Detect which cell encompasses the target text, then output its [X, Y] center coordinate. 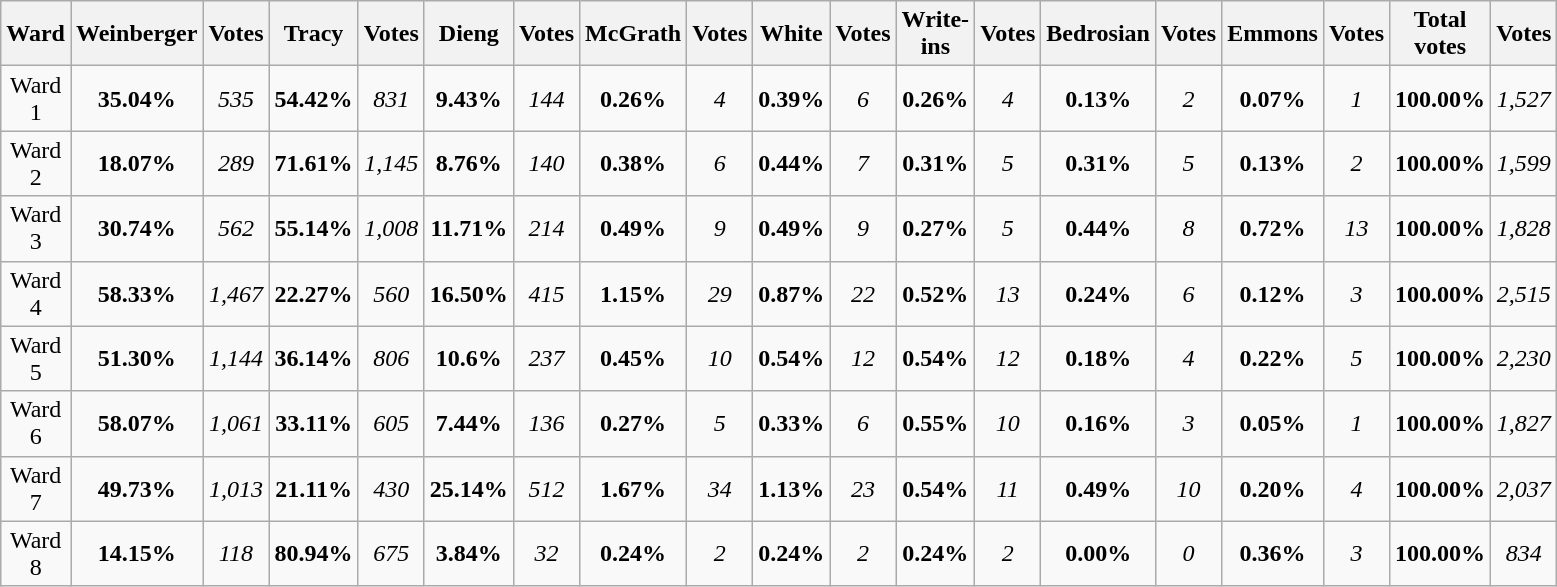
0.12% [1273, 294]
0.55% [936, 424]
Tracy [314, 34]
25.14% [468, 488]
35.04% [136, 98]
1,828 [1524, 228]
535 [236, 98]
Dieng [468, 34]
Bedrosian [1098, 34]
0.07% [1273, 98]
831 [391, 98]
Ward 8 [36, 554]
Total votes [1440, 34]
562 [236, 228]
58.07% [136, 424]
415 [546, 294]
430 [391, 488]
2,230 [1524, 358]
0.52% [936, 294]
605 [391, 424]
0.18% [1098, 358]
8.76% [468, 164]
0.45% [634, 358]
11.71% [468, 228]
Ward [36, 34]
1,144 [236, 358]
32 [546, 554]
51.30% [136, 358]
1,467 [236, 294]
58.33% [136, 294]
1,013 [236, 488]
22 [863, 294]
0.22% [1273, 358]
Write-ins [936, 34]
71.61% [314, 164]
0.39% [792, 98]
2,515 [1524, 294]
55.14% [314, 228]
1,008 [391, 228]
0.16% [1098, 424]
140 [546, 164]
Ward 7 [36, 488]
23 [863, 488]
80.94% [314, 554]
18.07% [136, 164]
1.15% [634, 294]
16.50% [468, 294]
49.73% [136, 488]
0.05% [1273, 424]
34 [720, 488]
0.72% [1273, 228]
118 [236, 554]
21.11% [314, 488]
0.87% [792, 294]
7 [863, 164]
2,037 [1524, 488]
0.36% [1273, 554]
8 [1188, 228]
0.38% [634, 164]
214 [546, 228]
54.42% [314, 98]
McGrath [634, 34]
1,145 [391, 164]
0.33% [792, 424]
0.20% [1273, 488]
806 [391, 358]
9.43% [468, 98]
33.11% [314, 424]
1.67% [634, 488]
11 [1008, 488]
0 [1188, 554]
1.13% [792, 488]
289 [236, 164]
29 [720, 294]
36.14% [314, 358]
30.74% [136, 228]
560 [391, 294]
1,061 [236, 424]
Ward 3 [36, 228]
Ward 5 [36, 358]
Ward 2 [36, 164]
1,599 [1524, 164]
7.44% [468, 424]
675 [391, 554]
White [792, 34]
834 [1524, 554]
144 [546, 98]
Emmons [1273, 34]
Ward 4 [36, 294]
Ward 6 [36, 424]
3.84% [468, 554]
14.15% [136, 554]
237 [546, 358]
512 [546, 488]
10.6% [468, 358]
136 [546, 424]
1,827 [1524, 424]
1,527 [1524, 98]
22.27% [314, 294]
Weinberger [136, 34]
Ward 1 [36, 98]
0.00% [1098, 554]
